Determine the [X, Y] coordinate at the center of the cell enclosing the given text.  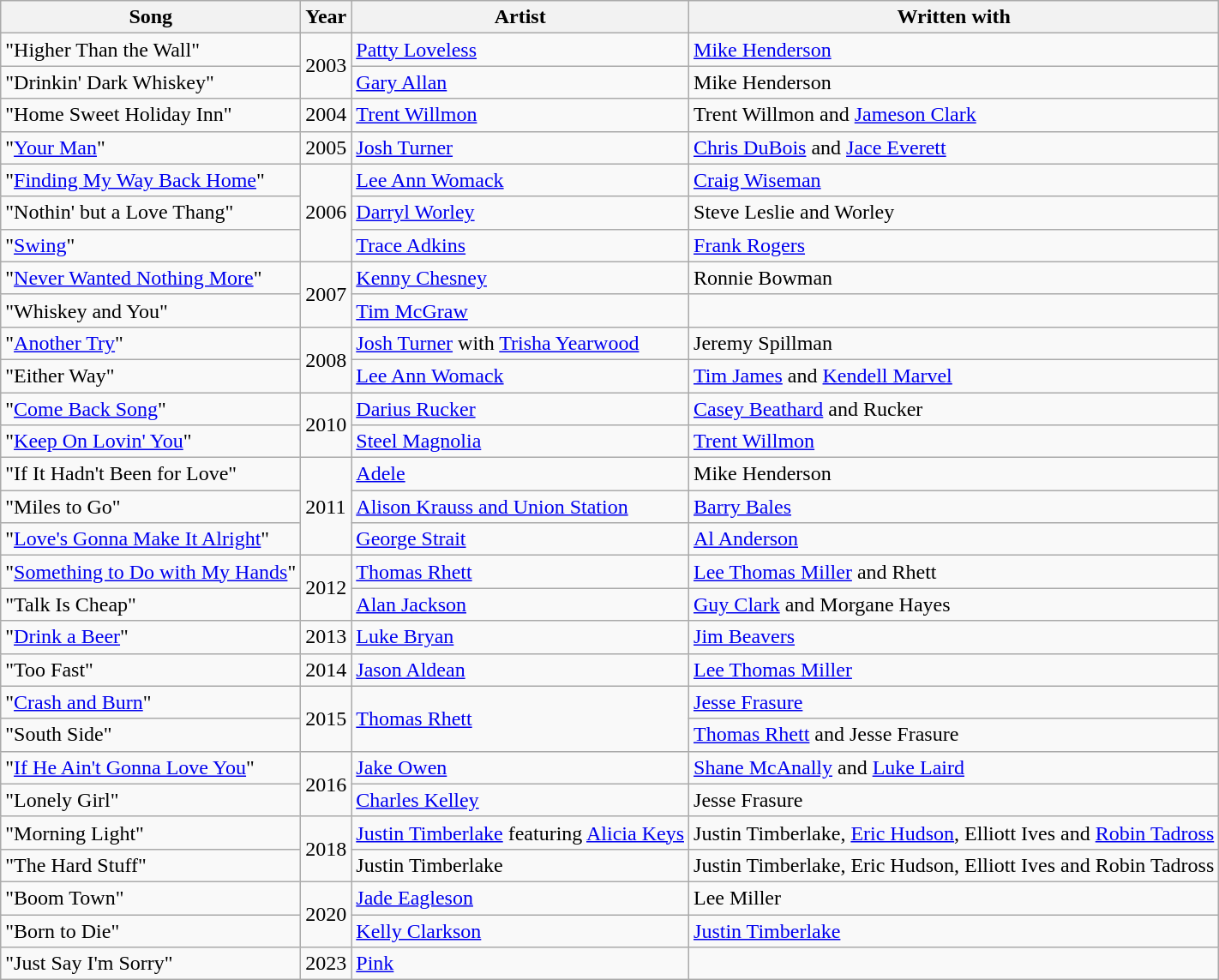
Steve Leslie and Worley [954, 213]
Jim Beavers [954, 637]
Kenny Chesney [520, 278]
"Just Say I'm Sorry" [151, 964]
Kelly Clarkson [520, 930]
Darius Rucker [520, 409]
Ronnie Bowman [954, 278]
2013 [326, 637]
"Higher Than the Wall" [151, 50]
"Either Way" [151, 376]
2011 [326, 507]
Darryl Worley [520, 213]
Jade Eagleson [520, 898]
"Home Sweet Holiday Inn" [151, 115]
"Your Man" [151, 147]
Song [151, 17]
Al Anderson [954, 539]
Trace Adkins [520, 245]
Josh Turner [520, 147]
"Keep On Lovin' You" [151, 442]
"The Hard Stuff" [151, 865]
"Morning Light" [151, 833]
2004 [326, 115]
Jake Owen [520, 767]
Lee Miller [954, 898]
"Born to Die" [151, 930]
Josh Turner with Trisha Yearwood [520, 343]
Guy Clark and Morgane Hayes [954, 604]
"Whiskey and You" [151, 310]
Alan Jackson [520, 604]
Shane McAnally and Luke Laird [954, 767]
"If He Ain't Gonna Love You" [151, 767]
2023 [326, 964]
"Something to Do with My Hands" [151, 572]
Casey Beathard and Rucker [954, 409]
Adele [520, 474]
Craig Wiseman [954, 180]
Luke Bryan [520, 637]
Gary Allan [520, 82]
Year [326, 17]
"If It Hadn't Been for Love" [151, 474]
"Nothin' but a Love Thang" [151, 213]
Tim McGraw [520, 310]
Thomas Rhett and Jesse Frasure [954, 735]
2012 [326, 588]
"Talk Is Cheap" [151, 604]
2006 [326, 213]
"Lonely Girl" [151, 800]
2010 [326, 425]
Alison Krauss and Union Station [520, 507]
"Come Back Song" [151, 409]
"Drinkin' Dark Whiskey" [151, 82]
2015 [326, 718]
"Crash and Burn" [151, 702]
Frank Rogers [954, 245]
"Boom Town" [151, 898]
Barry Bales [954, 507]
Jeremy Spillman [954, 343]
Lee Thomas Miller and Rhett [954, 572]
"Another Try" [151, 343]
2005 [326, 147]
George Strait [520, 539]
Jason Aldean [520, 670]
2020 [326, 914]
Artist [520, 17]
Steel Magnolia [520, 442]
"Too Fast" [151, 670]
Patty Loveless [520, 50]
"South Side" [151, 735]
2007 [326, 294]
Justin Timberlake featuring Alicia Keys [520, 833]
Written with [954, 17]
"Never Wanted Nothing More" [151, 278]
2018 [326, 849]
2003 [326, 66]
"Love's Gonna Make It Alright" [151, 539]
Pink [520, 964]
2014 [326, 670]
2008 [326, 359]
Tim James and Kendell Marvel [954, 376]
"Drink a Beer" [151, 637]
"Swing" [151, 245]
Chris DuBois and Jace Everett [954, 147]
"Miles to Go" [151, 507]
Lee Thomas Miller [954, 670]
Charles Kelley [520, 800]
2016 [326, 784]
"Finding My Way Back Home" [151, 180]
Trent Willmon and Jameson Clark [954, 115]
